Determine the [x, y] coordinate at the center of the cell enclosing the given text.  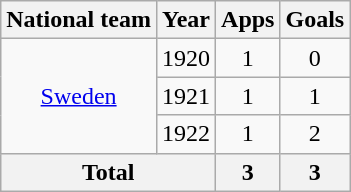
1922 [186, 134]
Goals [315, 20]
0 [315, 58]
Sweden [79, 96]
1921 [186, 96]
Total [108, 172]
1920 [186, 58]
National team [79, 20]
Year [186, 20]
2 [315, 134]
Apps [248, 20]
